Detect which cell encompasses the target text, then output its [X, Y] center coordinate. 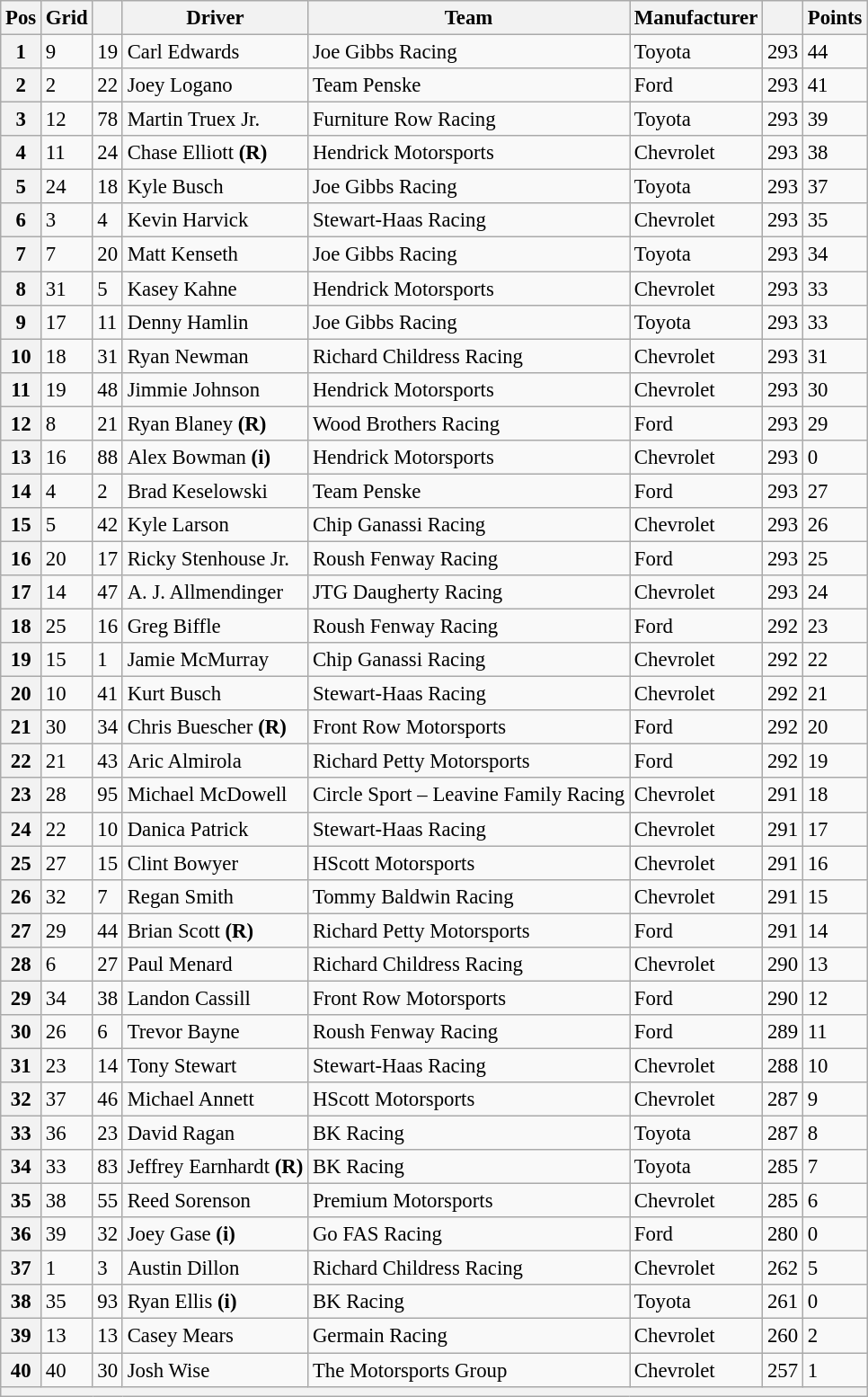
Points [834, 18]
78 [108, 120]
Regan Smith [215, 896]
261 [784, 1303]
Trevor Bayne [215, 1032]
257 [784, 1370]
Brad Keselowski [215, 491]
46 [108, 1099]
Furniture Row Racing [469, 120]
Pos [22, 18]
Michael McDowell [215, 796]
Carl Edwards [215, 52]
Casey Mears [215, 1336]
Austin Dillon [215, 1268]
288 [784, 1065]
88 [108, 458]
Kasey Kahne [215, 289]
Jeffrey Earnhardt (R) [215, 1167]
Chase Elliott (R) [215, 153]
Clint Bowyer [215, 863]
Circle Sport – Leavine Family Racing [469, 796]
83 [108, 1167]
Kyle Larson [215, 525]
JTG Daugherty Racing [469, 592]
The Motorsports Group [469, 1370]
Tommy Baldwin Racing [469, 896]
Grid [66, 18]
42 [108, 525]
Jamie McMurray [215, 660]
Ricky Stenhouse Jr. [215, 558]
Kevin Harvick [215, 220]
Denny Hamlin [215, 322]
Brian Scott (R) [215, 930]
Michael Annett [215, 1099]
Joey Gase (i) [215, 1234]
Ryan Ellis (i) [215, 1303]
Danica Patrick [215, 829]
93 [108, 1303]
Ryan Newman [215, 356]
Tony Stewart [215, 1065]
Germain Racing [469, 1336]
Josh Wise [215, 1370]
Kyle Busch [215, 187]
David Ragan [215, 1134]
Martin Truex Jr. [215, 120]
260 [784, 1336]
Matt Kenseth [215, 254]
Jimmie Johnson [215, 389]
47 [108, 592]
A. J. Allmendinger [215, 592]
Paul Menard [215, 965]
289 [784, 1032]
Driver [215, 18]
Greg Biffle [215, 627]
Team [469, 18]
Reed Sorenson [215, 1201]
Landon Cassill [215, 998]
Joey Logano [215, 85]
Ryan Blaney (R) [215, 423]
Kurt Busch [215, 694]
55 [108, 1201]
48 [108, 389]
Go FAS Racing [469, 1234]
43 [108, 761]
Aric Almirola [215, 761]
Chris Buescher (R) [215, 727]
262 [784, 1268]
280 [784, 1234]
Wood Brothers Racing [469, 423]
Alex Bowman (i) [215, 458]
Manufacturer [696, 18]
Premium Motorsports [469, 1201]
95 [108, 796]
